Capture the cell that displays the provided text and extract its (X, Y) central coordinate. 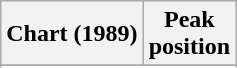
Chart (1989) (72, 34)
Peakposition (189, 34)
